Capture the cell that displays the provided text and extract its (x, y) central coordinate. 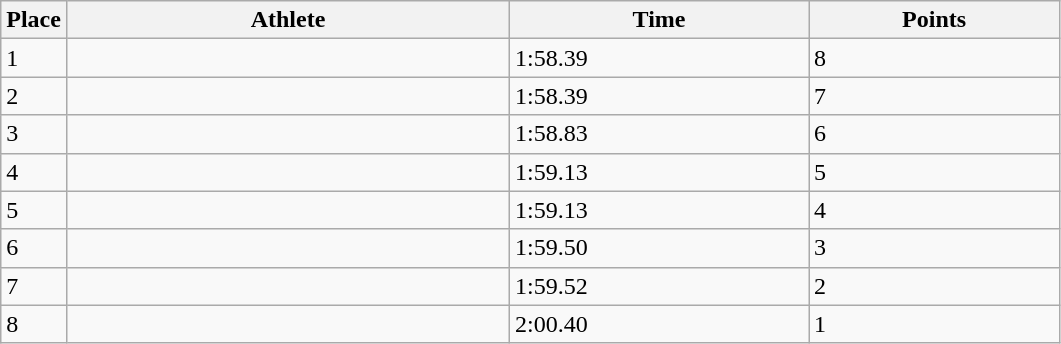
1:58.83 (660, 134)
Athlete (288, 20)
Points (934, 20)
Place (34, 20)
2:00.40 (660, 324)
1:59.50 (660, 248)
Time (660, 20)
1:59.52 (660, 286)
